Pinpoint the cell where the given text exists, returning its [X, Y] midpoint coordinate. 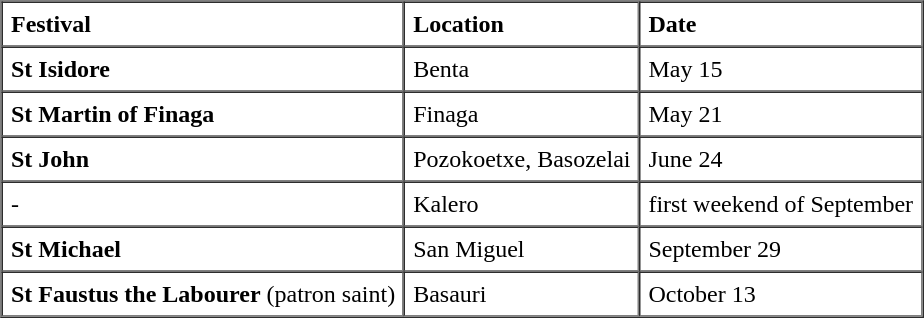
first weekend of September [780, 204]
Date [780, 24]
Location [522, 24]
St Michael [203, 248]
May 15 [780, 68]
St Martin of Finaga [203, 114]
May 21 [780, 114]
St Faustus the Labourer (patron saint) [203, 294]
- [203, 204]
Festival [203, 24]
Benta [522, 68]
St John [203, 158]
Finaga [522, 114]
Basauri [522, 294]
San Miguel [522, 248]
June 24 [780, 158]
Kalero [522, 204]
October 13 [780, 294]
Pozokoetxe, Basozelai [522, 158]
St Isidore [203, 68]
September 29 [780, 248]
